Return [x, y] of the center of cell containing provided text 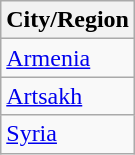
City/Region [68, 20]
Artsakh [68, 96]
Syria [68, 134]
Armenia [68, 58]
